Identify which cell holds the provided text, then report its (x, y) central coordinate. 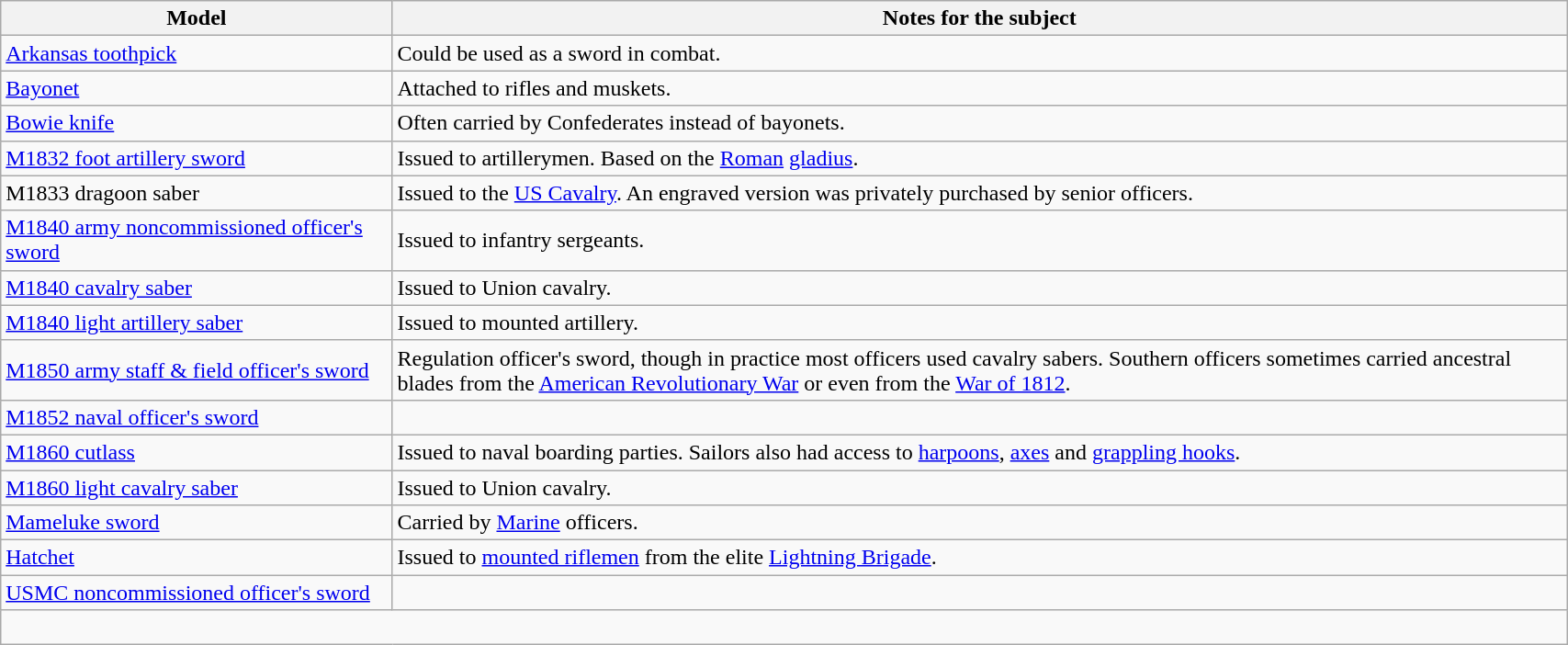
Mameluke sword (197, 523)
Issued to infantry sergeants. (979, 241)
Could be used as a sword in combat. (979, 53)
M1860 cutlass (197, 452)
Often carried by Confederates instead of bayonets. (979, 123)
Model (197, 18)
Hatchet (197, 558)
Issued to mounted riflemen from the elite Lightning Brigade. (979, 558)
Issued to the US Cavalry. An engraved version was privately purchased by senior officers. (979, 193)
Bowie knife (197, 123)
Arkansas toothpick (197, 53)
M1840 cavalry saber (197, 288)
Issued to naval boarding parties. Sailors also had access to harpoons, axes and grappling hooks. (979, 452)
M1840 light artillery saber (197, 322)
Notes for the subject (979, 18)
M1833 dragoon saber (197, 193)
Issued to mounted artillery. (979, 322)
Carried by Marine officers. (979, 523)
Attached to rifles and muskets. (979, 88)
M1850 army staff & field officer's sword (197, 369)
USMC noncommissioned officer's sword (197, 593)
M1860 light cavalry saber (197, 488)
Issued to artillerymen. Based on the Roman gladius. (979, 158)
Bayonet (197, 88)
M1832 foot artillery sword (197, 158)
M1852 naval officer's sword (197, 417)
M1840 army noncommissioned officer's sword (197, 241)
